Search for the cell housing the specified text and yield its [X, Y] center coordinate. 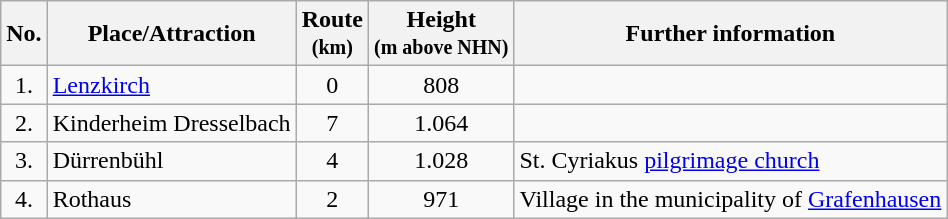
St. Cyriakus pilgrimage church [730, 161]
1. [24, 85]
2 [332, 199]
808 [442, 85]
Dürrenbühl [172, 161]
4. [24, 199]
Place/Attraction [172, 34]
Kinderheim Dresselbach [172, 123]
7 [332, 123]
2. [24, 123]
1.028 [442, 161]
Village in the municipality of Grafenhausen [730, 199]
971 [442, 199]
4 [332, 161]
Further information [730, 34]
Rothaus [172, 199]
1.064 [442, 123]
Lenzkirch [172, 85]
Route (km) [332, 34]
0 [332, 85]
3. [24, 161]
Height (m above NHN) [442, 34]
No. [24, 34]
